Determine the [X, Y] coordinate at the center of the cell enclosing the given text.  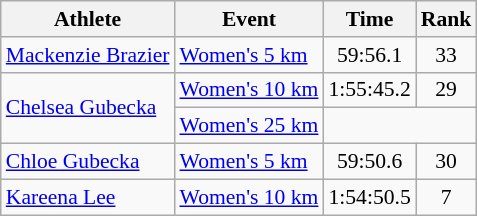
Chloe Gubecka [88, 162]
1:55:45.2 [369, 90]
Mackenzie Brazier [88, 55]
Athlete [88, 19]
Time [369, 19]
Women's 25 km [248, 126]
29 [446, 90]
Rank [446, 19]
7 [446, 197]
1:54:50.5 [369, 197]
Event [248, 19]
59:56.1 [369, 55]
Kareena Lee [88, 197]
59:50.6 [369, 162]
30 [446, 162]
33 [446, 55]
Chelsea Gubecka [88, 108]
